Locate the cell with the specified text and output its (X, Y) center coordinate. 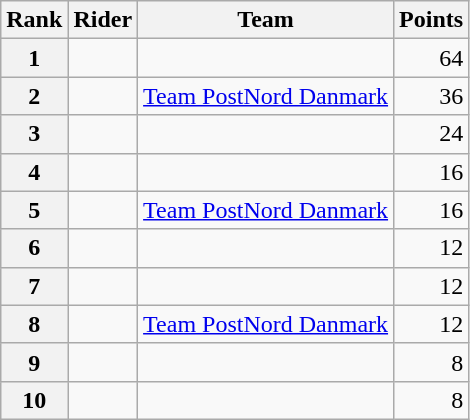
2 (34, 96)
6 (34, 248)
64 (432, 58)
24 (432, 134)
Rank (34, 20)
Rider (103, 20)
36 (432, 96)
10 (34, 400)
Points (432, 20)
Team (266, 20)
5 (34, 210)
1 (34, 58)
3 (34, 134)
4 (34, 172)
9 (34, 362)
7 (34, 286)
